Extract the (x, y) coordinate from the center of the cell holding the provided text.  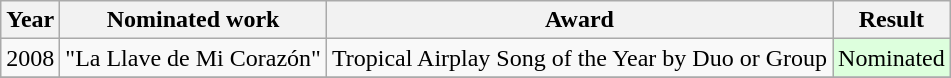
Result (892, 20)
Year (30, 20)
Tropical Airplay Song of the Year by Duo or Group (579, 58)
Nominated work (194, 20)
2008 (30, 58)
Award (579, 20)
"La Llave de Mi Corazón" (194, 58)
Nominated (892, 58)
